Capture the cell that displays the provided text and extract its (X, Y) central coordinate. 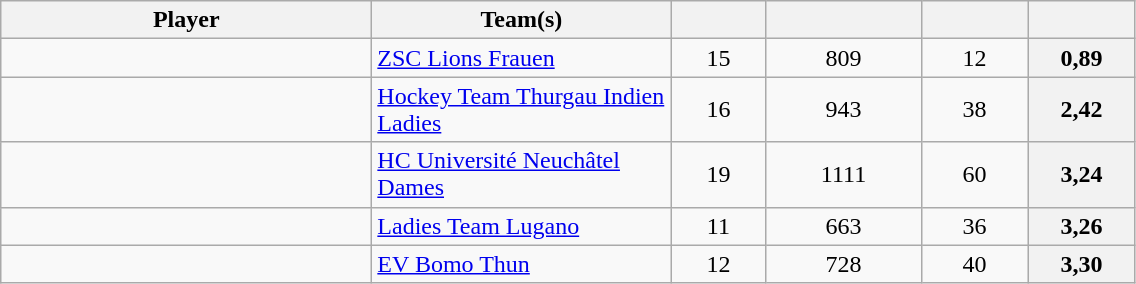
663 (844, 226)
16 (718, 110)
EV Bomo Thun (522, 264)
3,24 (1082, 174)
60 (974, 174)
3,26 (1082, 226)
38 (974, 110)
1111 (844, 174)
3,30 (1082, 264)
Team(s) (522, 20)
11 (718, 226)
Hockey Team Thurgau Indien Ladies (522, 110)
0,89 (1082, 58)
Ladies Team Lugano (522, 226)
15 (718, 58)
728 (844, 264)
19 (718, 174)
HC Université Neuchâtel Dames (522, 174)
ZSC Lions Frauen (522, 58)
40 (974, 264)
36 (974, 226)
809 (844, 58)
2,42 (1082, 110)
Player (186, 20)
943 (844, 110)
